From the cell containing the given text, extract its center point as (x, y) coordinate. 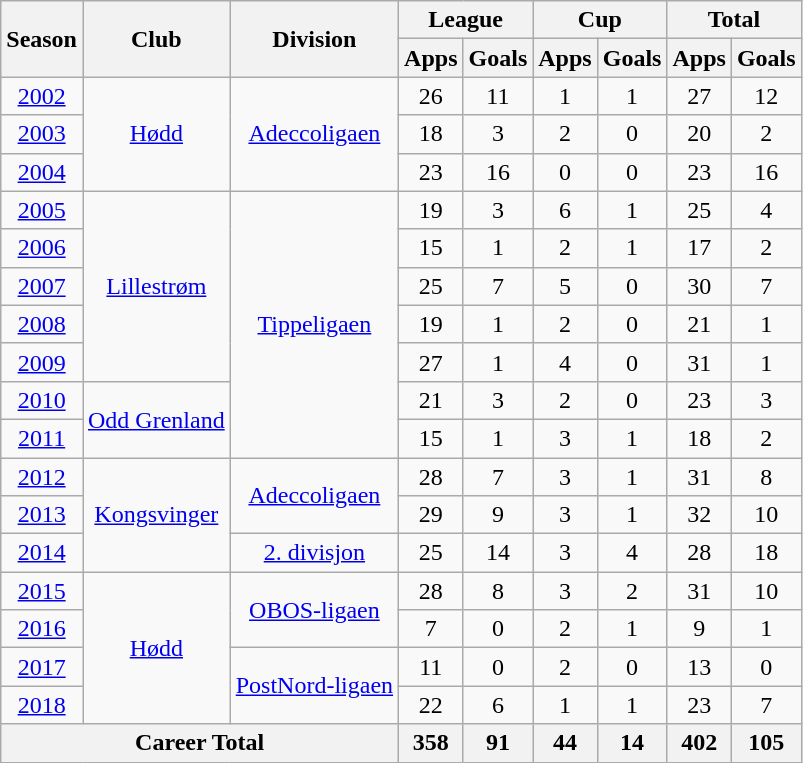
2002 (42, 96)
2017 (42, 667)
2008 (42, 324)
2. divisjon (314, 553)
30 (699, 286)
91 (498, 743)
2015 (42, 591)
2016 (42, 629)
Odd Grenland (156, 419)
Kongsvinger (156, 515)
2006 (42, 248)
13 (699, 667)
2003 (42, 134)
Cup (600, 20)
Career Total (200, 743)
PostNord-ligaen (314, 686)
44 (565, 743)
22 (431, 705)
17 (699, 248)
OBOS-ligaen (314, 610)
5 (565, 286)
29 (431, 515)
Total (734, 20)
2005 (42, 210)
Club (156, 39)
12 (766, 96)
2007 (42, 286)
2014 (42, 553)
358 (431, 743)
402 (699, 743)
2011 (42, 438)
32 (699, 515)
Division (314, 39)
League (466, 20)
2009 (42, 362)
Tippeligaen (314, 324)
2013 (42, 515)
105 (766, 743)
2018 (42, 705)
2004 (42, 172)
Lillestrøm (156, 286)
26 (431, 96)
2010 (42, 400)
2012 (42, 477)
Season (42, 39)
20 (699, 134)
